Detect which cell encompasses the target text, then output its [x, y] center coordinate. 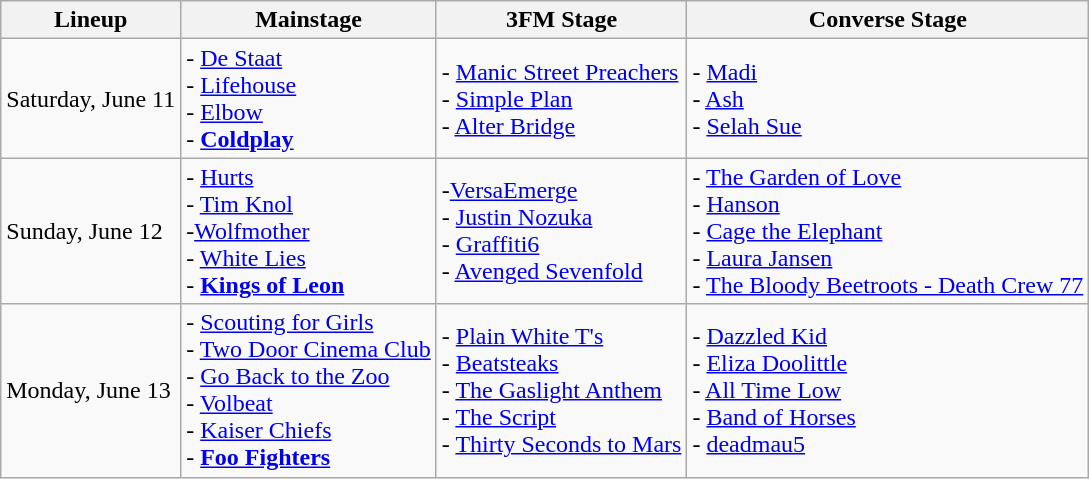
Lineup [91, 20]
- Plain White T's- Beatsteaks- The Gaslight Anthem- The Script- Thirty Seconds to Mars [562, 390]
- Hurts- Tim Knol-Wolfmother- White Lies- Kings of Leon [309, 231]
-VersaEmerge- Justin Nozuka- Graffiti6- Avenged Sevenfold [562, 231]
3FM Stage [562, 20]
- Scouting for Girls- Two Door Cinema Club- Go Back to the Zoo- Volbeat- Kaiser Chiefs- Foo Fighters [309, 390]
- Dazzled Kid- Eliza Doolittle- All Time Low- Band of Horses- deadmau5 [888, 390]
Sunday, June 12 [91, 231]
Mainstage [309, 20]
- Manic Street Preachers- Simple Plan- Alter Bridge [562, 98]
Converse Stage [888, 20]
Saturday, June 11 [91, 98]
- De Staat- Lifehouse- Elbow- Coldplay [309, 98]
- Madi- Ash- Selah Sue [888, 98]
Monday, June 13 [91, 390]
- The Garden of Love- Hanson- Cage the Elephant- Laura Jansen- The Bloody Beetroots - Death Crew 77 [888, 231]
